Output the (X, Y) coordinate of the center of the cell containing the given text.  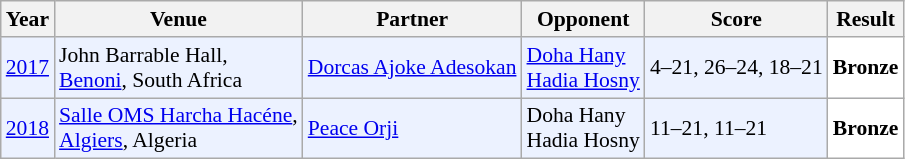
John Barrable Hall,Benoni, South Africa (178, 68)
Result (866, 19)
11–21, 11–21 (736, 128)
Salle OMS Harcha Hacéne,Algiers, Algeria (178, 128)
Peace Orji (412, 128)
Score (736, 19)
Dorcas Ajoke Adesokan (412, 68)
Opponent (582, 19)
Venue (178, 19)
2018 (28, 128)
Year (28, 19)
Partner (412, 19)
2017 (28, 68)
4–21, 26–24, 18–21 (736, 68)
